For the text-containing cell, return its midpoint in [x, y] coordinate format. 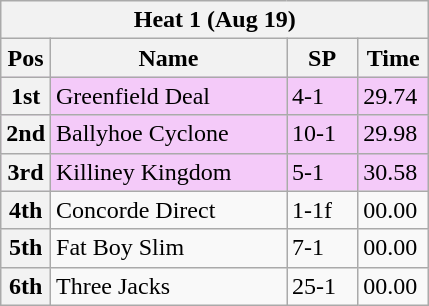
5-1 [322, 172]
30.58 [394, 172]
25-1 [322, 286]
Greenfield Deal [169, 96]
Ballyhoe Cyclone [169, 134]
1st [26, 96]
29.74 [394, 96]
Heat 1 (Aug 19) [215, 20]
7-1 [322, 248]
10-1 [322, 134]
Fat Boy Slim [169, 248]
6th [26, 286]
4-1 [322, 96]
SP [322, 58]
Pos [26, 58]
4th [26, 210]
29.98 [394, 134]
2nd [26, 134]
Time [394, 58]
Name [169, 58]
Concorde Direct [169, 210]
5th [26, 248]
Killiney Kingdom [169, 172]
3rd [26, 172]
1-1f [322, 210]
Three Jacks [169, 286]
